Determine the (X, Y) coordinate at the center of the cell enclosing the given text.  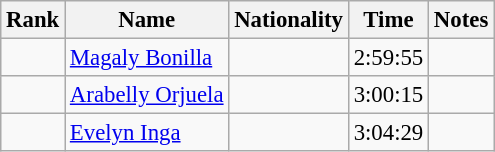
2:59:55 (388, 58)
Name (147, 20)
Rank (33, 20)
Time (388, 20)
Nationality (288, 20)
3:00:15 (388, 95)
Notes (462, 20)
3:04:29 (388, 133)
Arabelly Orjuela (147, 95)
Magaly Bonilla (147, 58)
Evelyn Inga (147, 133)
